Capture the cell that displays the provided text and extract its (x, y) central coordinate. 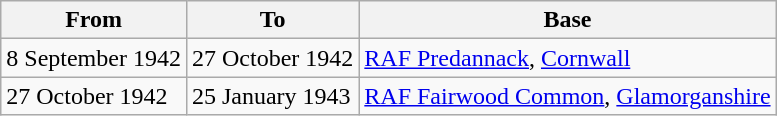
Base (568, 20)
RAF Predannack, Cornwall (568, 58)
RAF Fairwood Common, Glamorganshire (568, 96)
8 September 1942 (94, 58)
To (272, 20)
From (94, 20)
25 January 1943 (272, 96)
